Output the [X, Y] coordinate of the center of the cell containing the given text.  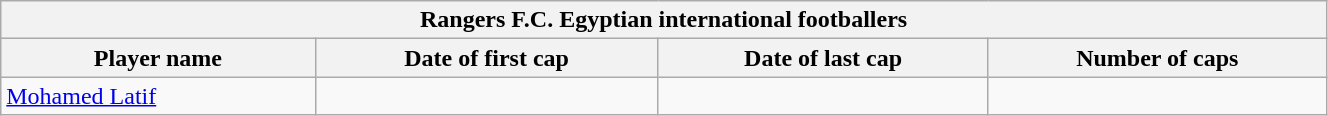
Number of caps [1157, 58]
Date of last cap [823, 58]
Date of first cap [486, 58]
Player name [158, 58]
Mohamed Latif [158, 96]
Rangers F.C. Egyptian international footballers [664, 20]
